Detect which cell encompasses the target text, then output its [X, Y] center coordinate. 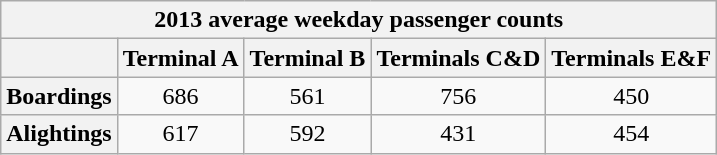
686 [180, 96]
Terminal A [180, 58]
Boardings [59, 96]
2013 average weekday passenger counts [359, 20]
756 [458, 96]
Terminals C&D [458, 58]
450 [632, 96]
592 [308, 134]
Terminals E&F [632, 58]
Alightings [59, 134]
454 [632, 134]
Terminal B [308, 58]
431 [458, 134]
617 [180, 134]
561 [308, 96]
